For the text-containing cell, return its midpoint in (x, y) coordinate format. 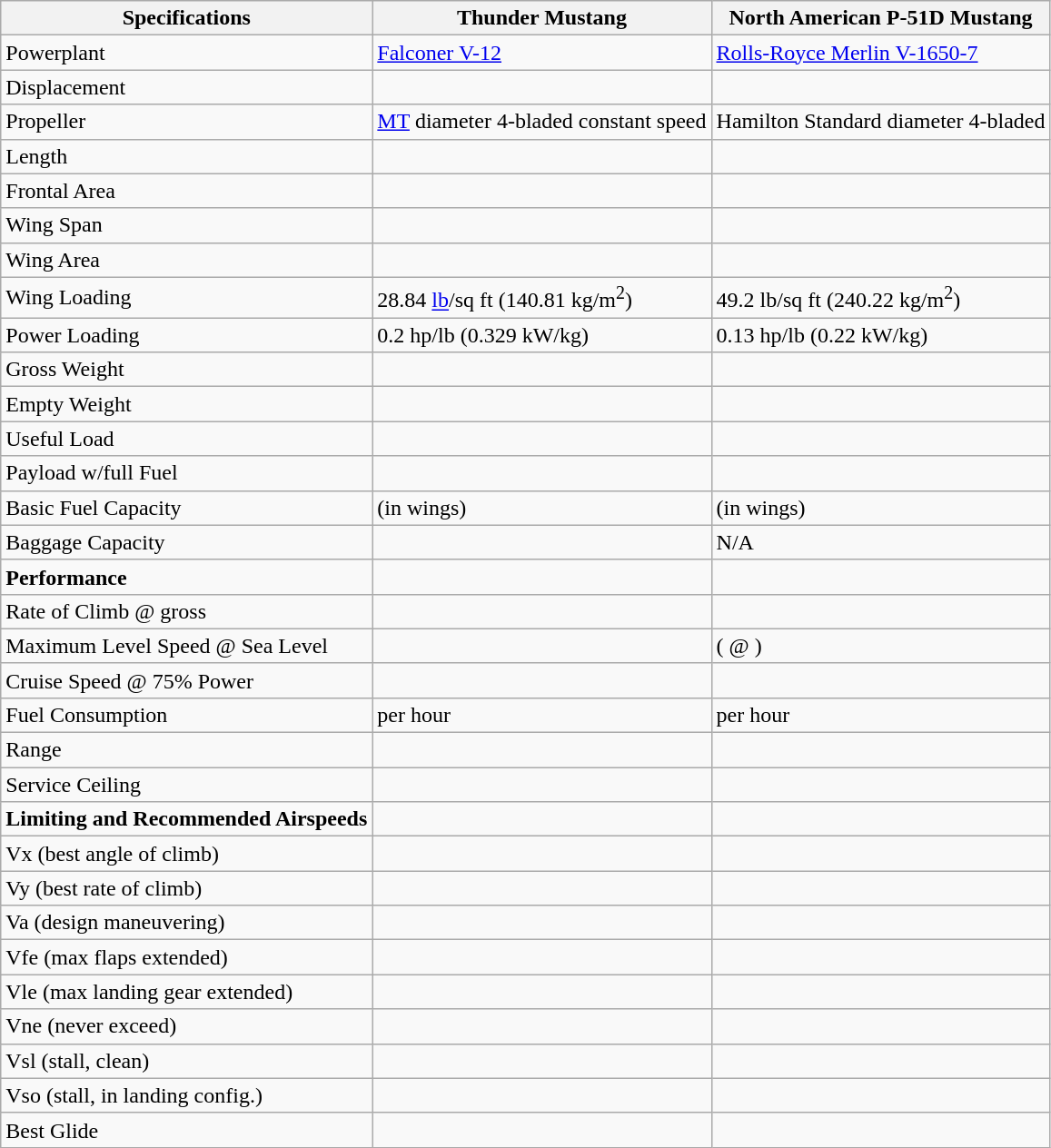
Cruise Speed @ 75% Power (187, 680)
Performance (187, 577)
Service Ceiling (187, 785)
Range (187, 750)
Vso (stall, in landing config.) (187, 1095)
( @ ) (881, 646)
49.2 lb/sq ft (240.22 kg/m2) (881, 298)
Vfe (max flaps extended) (187, 957)
Maximum Level Speed @ Sea Level (187, 646)
Falconer V-12 (541, 53)
North American P-51D Mustang (881, 18)
Basic Fuel Capacity (187, 508)
Rate of Climb @ gross (187, 611)
Gross Weight (187, 370)
Payload w/full Fuel (187, 473)
Displacement (187, 87)
Vne (never exceed) (187, 1026)
Wing Area (187, 260)
Wing Loading (187, 298)
Vx (best angle of climb) (187, 854)
Rolls-Royce Merlin V-1650-7 (881, 53)
Baggage Capacity (187, 542)
Limiting and Recommended Airspeeds (187, 819)
Vsl (stall, clean) (187, 1061)
Va (design maneuvering) (187, 923)
0.2 hp/lb (0.329 kW/kg) (541, 335)
MT diameter 4-bladed constant speed (541, 122)
Frontal Area (187, 191)
28.84 lb/sq ft (140.81 kg/m2) (541, 298)
Vle (max landing gear extended) (187, 992)
Specifications (187, 18)
Length (187, 156)
Power Loading (187, 335)
Powerplant (187, 53)
0.13 hp/lb (0.22 kW/kg) (881, 335)
Vy (best rate of climb) (187, 888)
N/A (881, 542)
Empty Weight (187, 404)
Best Glide (187, 1130)
Thunder Mustang (541, 18)
Hamilton Standard diameter 4-bladed (881, 122)
Propeller (187, 122)
Fuel Consumption (187, 715)
Useful Load (187, 439)
Wing Span (187, 225)
